Return the [x, y] coordinate for the center point of the cell that contains the specified text.  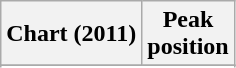
Peakposition [188, 34]
Chart (2011) [72, 34]
